Find where the given text appears and provide that cell's center as (x, y) coordinate. 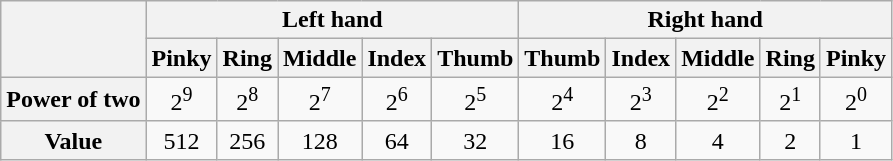
28 (247, 100)
4 (718, 140)
21 (790, 100)
20 (856, 100)
25 (476, 100)
256 (247, 140)
32 (476, 140)
128 (320, 140)
8 (641, 140)
512 (182, 140)
Left hand (332, 20)
Right hand (706, 20)
27 (320, 100)
1 (856, 140)
22 (718, 100)
24 (562, 100)
64 (397, 140)
Power of two (74, 100)
16 (562, 140)
29 (182, 100)
Value (74, 140)
2 (790, 140)
26 (397, 100)
23 (641, 100)
